Capture the cell that displays the provided text and extract its [X, Y] central coordinate. 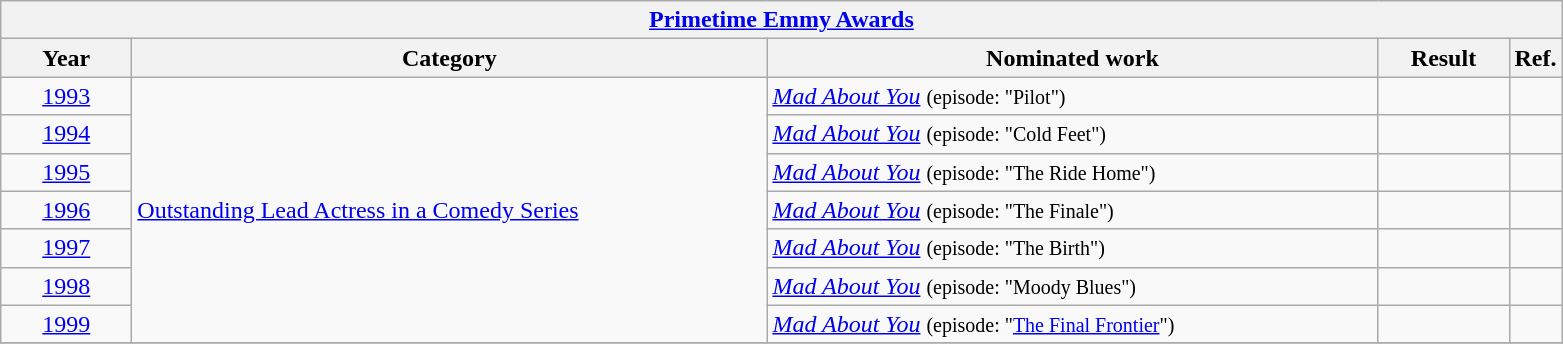
1999 [66, 324]
Mad About You (episode: "The Final Frontier") [1072, 324]
1996 [66, 210]
1995 [66, 172]
Mad About You (episode: "Cold Feet") [1072, 134]
Category [450, 58]
Mad About You (episode: "The Ride Home") [1072, 172]
Mad About You (episode: "Moody Blues") [1072, 286]
Nominated work [1072, 58]
1994 [66, 134]
Result [1444, 58]
1997 [66, 248]
1993 [66, 96]
Primetime Emmy Awards [782, 20]
Mad About You (episode: "The Birth") [1072, 248]
Outstanding Lead Actress in a Comedy Series [450, 210]
Ref. [1536, 58]
Mad About You (episode: "The Finale") [1072, 210]
Mad About You (episode: "Pilot") [1072, 96]
Year [66, 58]
1998 [66, 286]
